Return [x, y] of the center of cell containing provided text 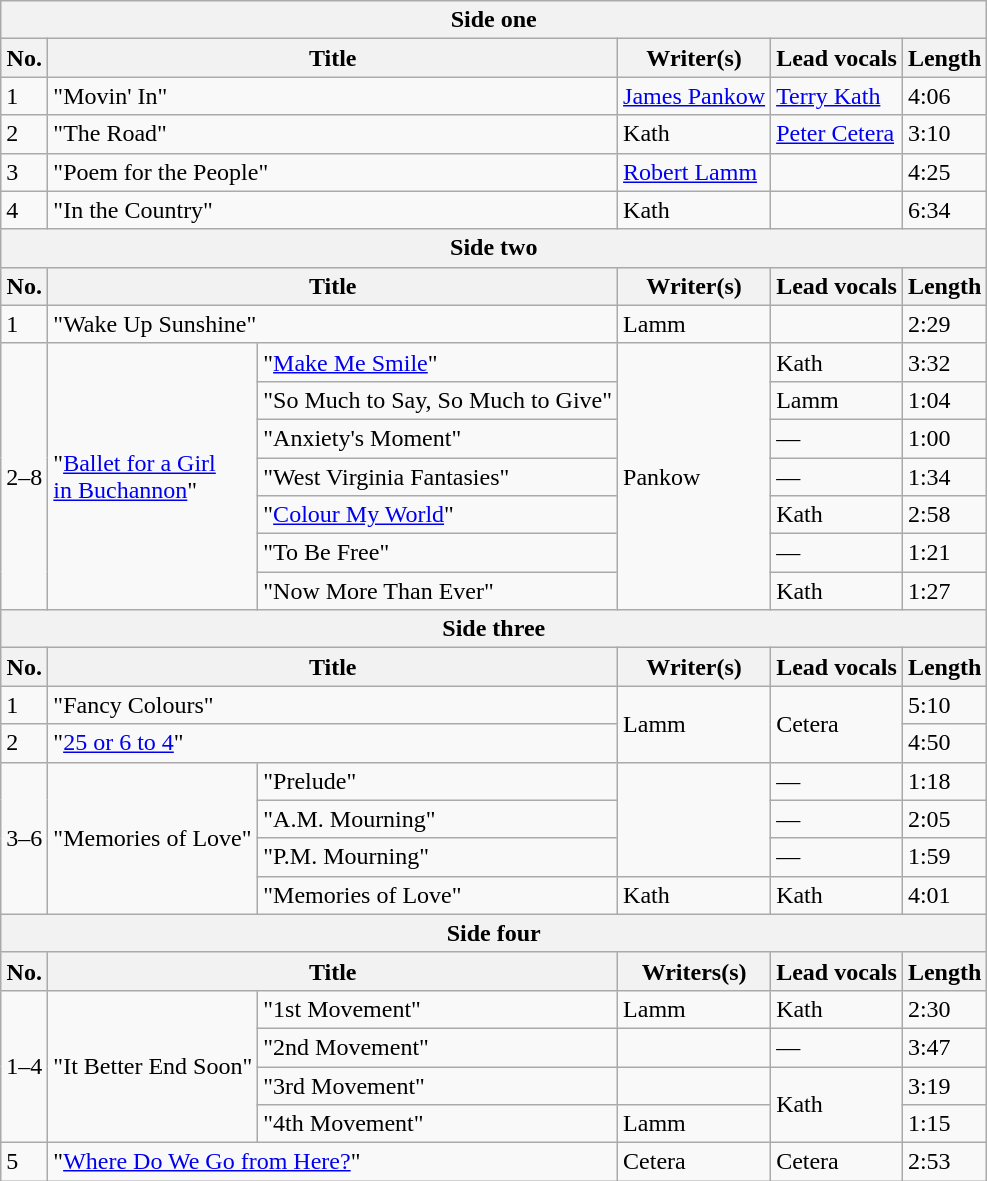
"1st Movement" [438, 1009]
Side two [494, 248]
Side one [494, 20]
1:00 [944, 438]
1:04 [944, 400]
1:27 [944, 591]
James Pankow [694, 96]
"3rd Movement" [438, 1085]
1:21 [944, 553]
3:32 [944, 362]
1:34 [944, 477]
"In the Country" [333, 210]
2–8 [24, 476]
4 [24, 210]
"Prelude" [438, 781]
2:30 [944, 1009]
3:47 [944, 1047]
Writers(s) [694, 971]
"Where Do We Go from Here?" [333, 1162]
5:10 [944, 705]
2:58 [944, 515]
"The Road" [333, 134]
"4th Movement" [438, 1124]
5 [24, 1162]
"A.M. Mourning" [438, 819]
"Wake Up Sunshine" [333, 324]
4:50 [944, 743]
Side four [494, 933]
3:19 [944, 1085]
Side three [494, 629]
"Now More Than Ever" [438, 591]
"To Be Free" [438, 553]
"2nd Movement" [438, 1047]
"Ballet for a Girl in Buchannon" [153, 476]
1–4 [24, 1066]
4:01 [944, 895]
"P.M. Mourning" [438, 857]
"It Better End Soon" [153, 1066]
1:15 [944, 1124]
"Make Me Smile" [438, 362]
1:18 [944, 781]
Peter Cetera [837, 134]
"West Virginia Fantasies" [438, 477]
2:05 [944, 819]
Robert Lamm [694, 172]
"Fancy Colours" [333, 705]
Terry Kath [837, 96]
4:25 [944, 172]
3:10 [944, 134]
"So Much to Say, So Much to Give" [438, 400]
2:29 [944, 324]
"25 or 6 to 4" [333, 743]
3–6 [24, 838]
4:06 [944, 96]
"Movin' In" [333, 96]
2:53 [944, 1162]
6:34 [944, 210]
3 [24, 172]
"Anxiety's Moment" [438, 438]
"Poem for the People" [333, 172]
1:59 [944, 857]
"Colour My World" [438, 515]
Pankow [694, 476]
